Find where the given text appears and provide that cell's center as [x, y] coordinate. 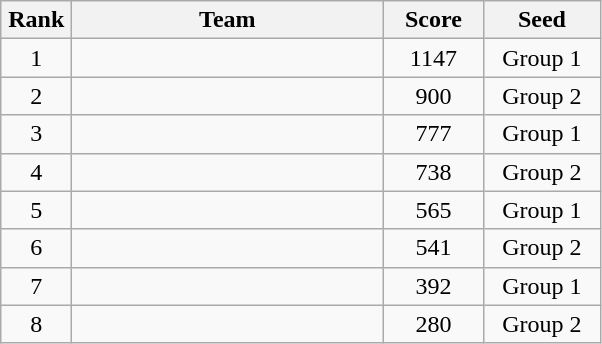
5 [36, 210]
565 [434, 210]
7 [36, 286]
2 [36, 96]
Rank [36, 20]
4 [36, 172]
541 [434, 248]
900 [434, 96]
777 [434, 134]
Seed [542, 20]
280 [434, 324]
1147 [434, 58]
3 [36, 134]
Team [228, 20]
8 [36, 324]
1 [36, 58]
738 [434, 172]
Score [434, 20]
6 [36, 248]
392 [434, 286]
